Output the [X, Y] coordinate of the center of the cell containing the given text.  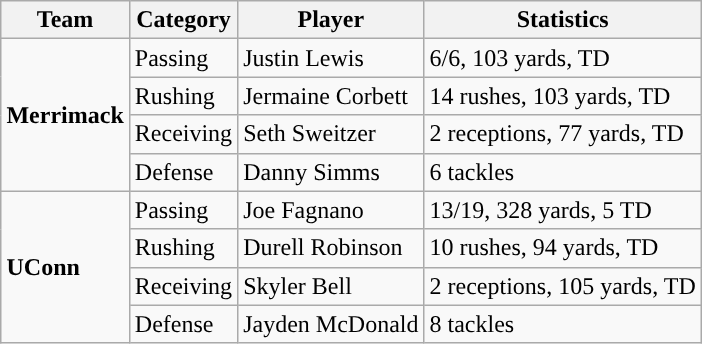
2 receptions, 105 yards, TD [562, 286]
Joe Fagnano [331, 210]
13/19, 328 yards, 5 TD [562, 210]
Skyler Bell [331, 286]
Jayden McDonald [331, 324]
Team [65, 20]
Merrimack [65, 115]
8 tackles [562, 324]
Statistics [562, 20]
14 rushes, 103 yards, TD [562, 96]
UConn [65, 267]
Player [331, 20]
2 receptions, 77 yards, TD [562, 134]
Jermaine Corbett [331, 96]
Justin Lewis [331, 58]
Danny Simms [331, 172]
Durell Robinson [331, 248]
6 tackles [562, 172]
6/6, 103 yards, TD [562, 58]
10 rushes, 94 yards, TD [562, 248]
Seth Sweitzer [331, 134]
Category [183, 20]
